Detect which cell encompasses the target text, then output its [x, y] center coordinate. 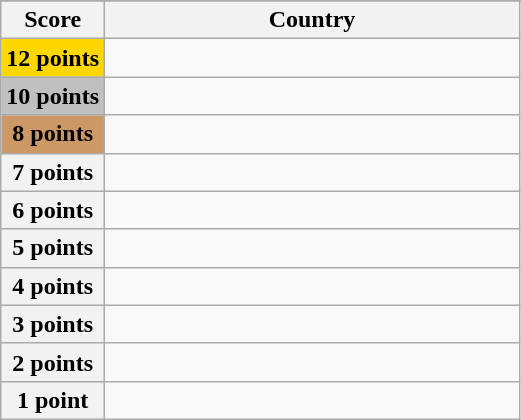
12 points [53, 58]
4 points [53, 286]
2 points [53, 362]
5 points [53, 248]
1 point [53, 400]
10 points [53, 96]
7 points [53, 172]
3 points [53, 324]
Score [53, 20]
6 points [53, 210]
Country [312, 20]
8 points [53, 134]
